Search for the cell housing the specified text and yield its (x, y) center coordinate. 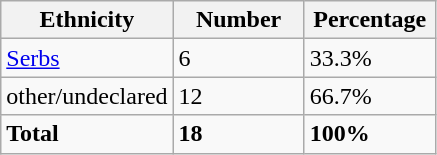
Ethnicity (87, 20)
12 (238, 96)
6 (238, 58)
Total (87, 134)
Percentage (370, 20)
Number (238, 20)
100% (370, 134)
other/undeclared (87, 96)
Serbs (87, 58)
33.3% (370, 58)
66.7% (370, 96)
18 (238, 134)
